Return (X, Y) of the center of cell containing provided text 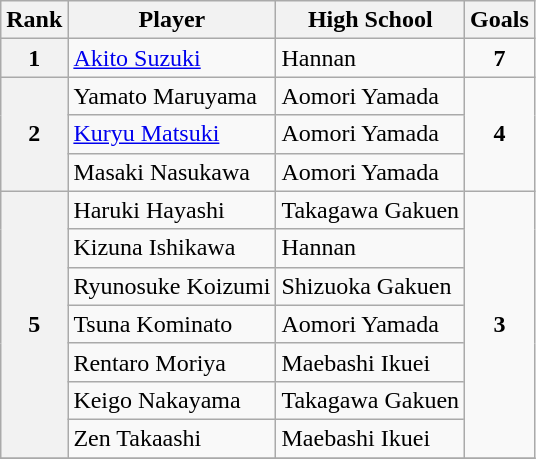
Zen Takaashi (172, 438)
High School (370, 20)
Rentaro Moriya (172, 362)
Goals (500, 20)
Yamato Maruyama (172, 96)
Rank (34, 20)
Ryunosuke Koizumi (172, 286)
Akito Suzuki (172, 58)
Shizuoka Gakuen (370, 286)
3 (500, 324)
Haruki Hayashi (172, 210)
Player (172, 20)
7 (500, 58)
Kizuna Ishikawa (172, 248)
1 (34, 58)
Tsuna Kominato (172, 324)
Keigo Nakayama (172, 400)
Masaki Nasukawa (172, 172)
2 (34, 134)
5 (34, 324)
Kuryu Matsuki (172, 134)
4 (500, 134)
